Determine the [x, y] coordinate at the center of the cell enclosing the given text.  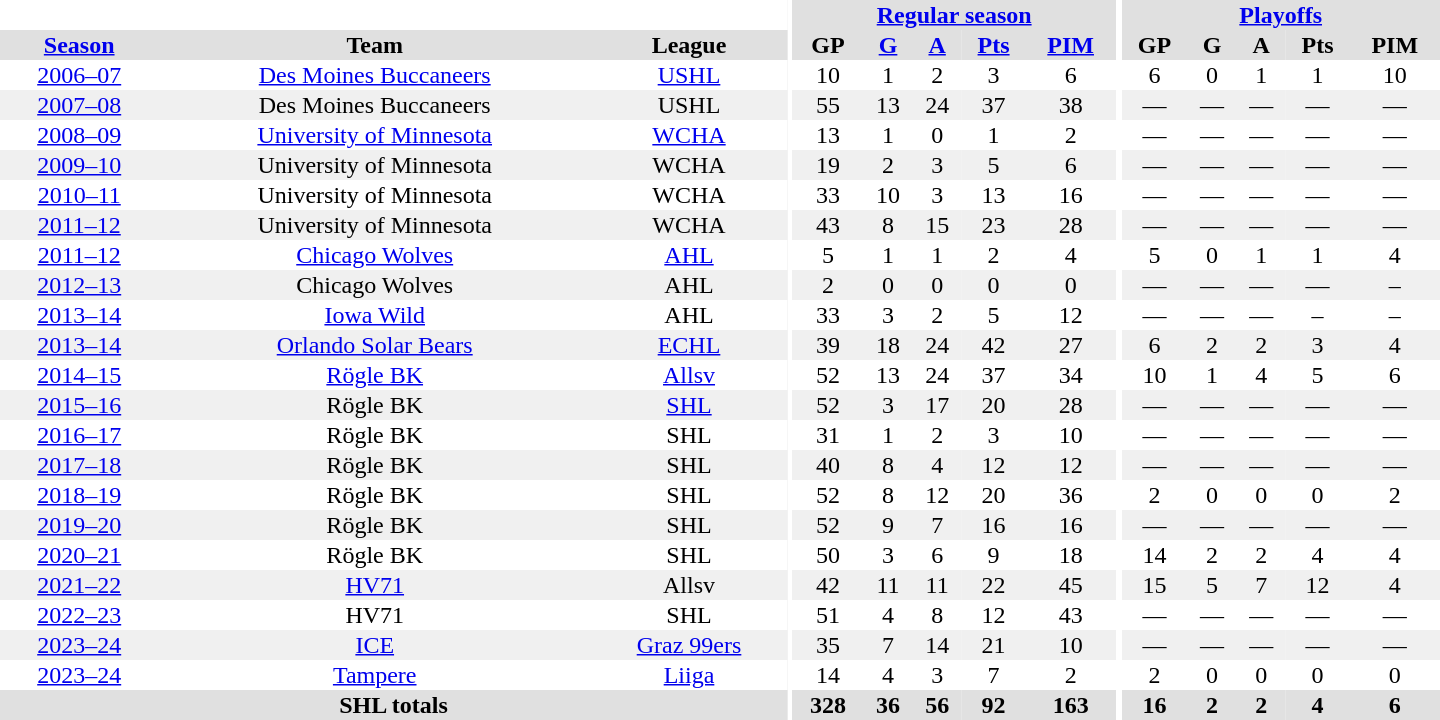
League [689, 45]
2019–20 [79, 525]
21 [994, 645]
2017–18 [79, 465]
2006–07 [79, 75]
22 [994, 585]
Team [374, 45]
2014–15 [79, 375]
39 [828, 345]
2009–10 [79, 165]
40 [828, 465]
SHL totals [394, 705]
45 [1070, 585]
23 [994, 225]
Graz 99ers [689, 645]
2012–13 [79, 285]
2015–16 [79, 405]
Playoffs [1280, 15]
27 [1070, 345]
2016–17 [79, 435]
2007–08 [79, 105]
50 [828, 555]
2021–22 [79, 585]
38 [1070, 105]
19 [828, 165]
ICE [374, 645]
31 [828, 435]
2010–11 [79, 195]
Tampere [374, 675]
Liiga [689, 675]
Regular season [954, 15]
2018–19 [79, 495]
2008–09 [79, 135]
328 [828, 705]
Orlando Solar Bears [374, 345]
Iowa Wild [374, 315]
56 [938, 705]
163 [1070, 705]
2022–23 [79, 615]
ECHL [689, 345]
51 [828, 615]
35 [828, 645]
Season [79, 45]
34 [1070, 375]
17 [938, 405]
92 [994, 705]
55 [828, 105]
2020–21 [79, 555]
